Extract the (X, Y) coordinate from the center of the cell holding the provided text.  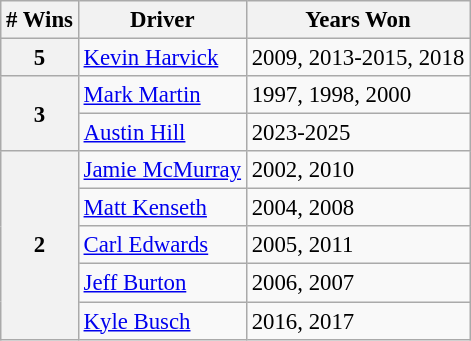
Years Won (358, 20)
2 (40, 245)
2004, 2008 (358, 208)
# Wins (40, 20)
Matt Kenseth (162, 208)
5 (40, 58)
3 (40, 114)
Driver (162, 20)
2006, 2007 (358, 283)
2009, 2013-2015, 2018 (358, 58)
1997, 1998, 2000 (358, 95)
Carl Edwards (162, 245)
Kyle Busch (162, 321)
Austin Hill (162, 133)
2005, 2011 (358, 245)
2023-2025 (358, 133)
2002, 2010 (358, 170)
Mark Martin (162, 95)
Jeff Burton (162, 283)
Kevin Harvick (162, 58)
Jamie McMurray (162, 170)
2016, 2017 (358, 321)
